Scan for the cell matching the given text and deliver its (x, y) coordinate at center. 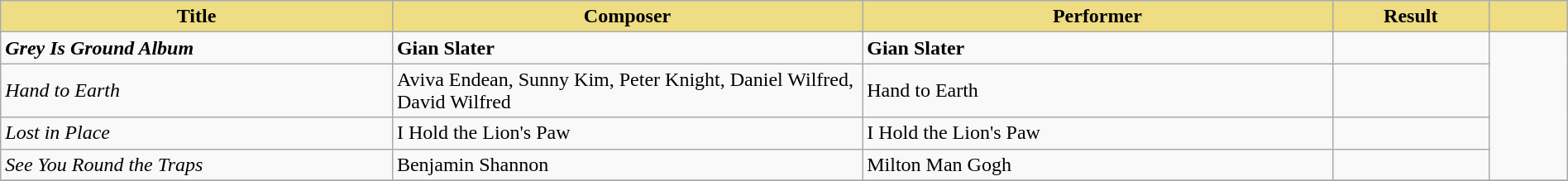
Benjamin Shannon (627, 164)
Lost in Place (197, 133)
Milton Man Gogh (1097, 164)
Composer (627, 17)
Result (1411, 17)
Grey Is Ground Album (197, 48)
Title (197, 17)
See You Round the Traps (197, 164)
Aviva Endean, Sunny Kim, Peter Knight, Daniel Wilfred, David Wilfred (627, 91)
Performer (1097, 17)
